Identify which cell holds the provided text, then report its [X, Y] central coordinate. 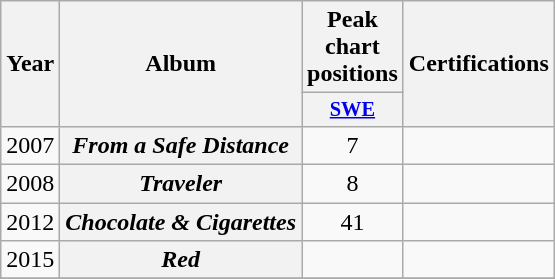
8 [353, 184]
From a Safe Distance [181, 145]
Certifications [478, 64]
7 [353, 145]
Peak chart positions [353, 47]
2008 [30, 184]
Traveler [181, 184]
Year [30, 64]
2015 [30, 260]
Chocolate & Cigarettes [181, 222]
SWE [353, 110]
Album [181, 64]
41 [353, 222]
2012 [30, 222]
Red [181, 260]
2007 [30, 145]
